Pinpoint the cell where the given text exists, returning its (X, Y) midpoint coordinate. 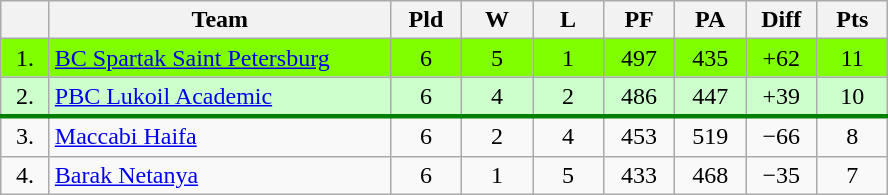
8 (852, 136)
435 (710, 58)
Maccabi Haifa (220, 136)
Team (220, 20)
PA (710, 20)
Diff (782, 20)
W (496, 20)
11 (852, 58)
Pld (426, 20)
10 (852, 97)
Pts (852, 20)
−35 (782, 175)
+62 (782, 58)
486 (640, 97)
519 (710, 136)
1. (26, 58)
PBC Lukoil Academic (220, 97)
497 (640, 58)
L (568, 20)
BC Spartak Saint Petersburg (220, 58)
453 (640, 136)
7 (852, 175)
PF (640, 20)
433 (640, 175)
−66 (782, 136)
468 (710, 175)
2. (26, 97)
447 (710, 97)
Barak Netanya (220, 175)
+39 (782, 97)
3. (26, 136)
4. (26, 175)
